Return the (X, Y) coordinate for the center point of the cell that contains the specified text.  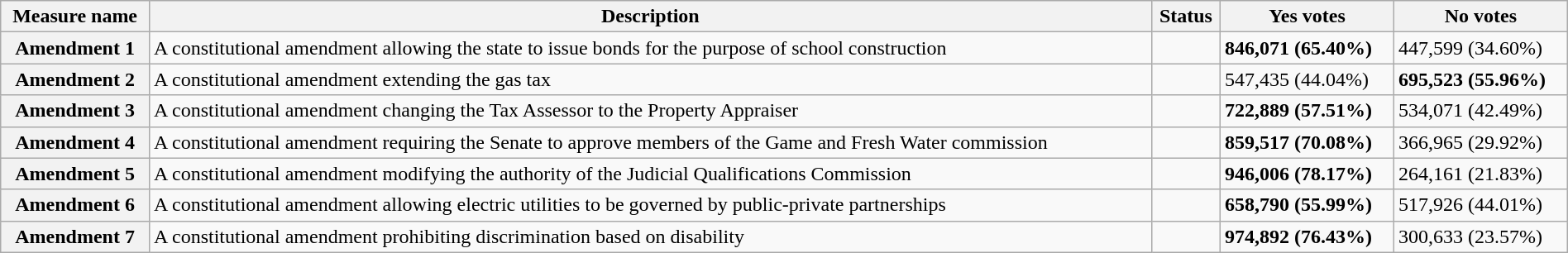
Amendment 3 (75, 111)
A constitutional amendment requiring the Senate to approve members of the Game and Fresh Water commission (650, 142)
846,071 (65.40%) (1307, 48)
A constitutional amendment prohibiting discrimination based on disability (650, 236)
Amendment 4 (75, 142)
Amendment 1 (75, 48)
Amendment 6 (75, 205)
Amendment 5 (75, 174)
722,889 (57.51%) (1307, 111)
Status (1186, 17)
300,633 (23.57%) (1480, 236)
Measure name (75, 17)
447,599 (34.60%) (1480, 48)
A constitutional amendment modifying the authority of the Judicial Qualifications Commission (650, 174)
A constitutional amendment allowing the state to issue bonds for the purpose of school construction (650, 48)
No votes (1480, 17)
Yes votes (1307, 17)
Amendment 7 (75, 236)
A constitutional amendment extending the gas tax (650, 79)
A constitutional amendment allowing electric utilities to be governed by public-private partnerships (650, 205)
Amendment 2 (75, 79)
946,006 (78.17%) (1307, 174)
264,161 (21.83%) (1480, 174)
Description (650, 17)
517,926 (44.01%) (1480, 205)
A constitutional amendment changing the Tax Assessor to the Property Appraiser (650, 111)
547,435 (44.04%) (1307, 79)
658,790 (55.99%) (1307, 205)
695,523 (55.96%) (1480, 79)
859,517 (70.08%) (1307, 142)
534,071 (42.49%) (1480, 111)
366,965 (29.92%) (1480, 142)
974,892 (76.43%) (1307, 236)
